Scan for the cell matching the given text and deliver its (X, Y) coordinate at center. 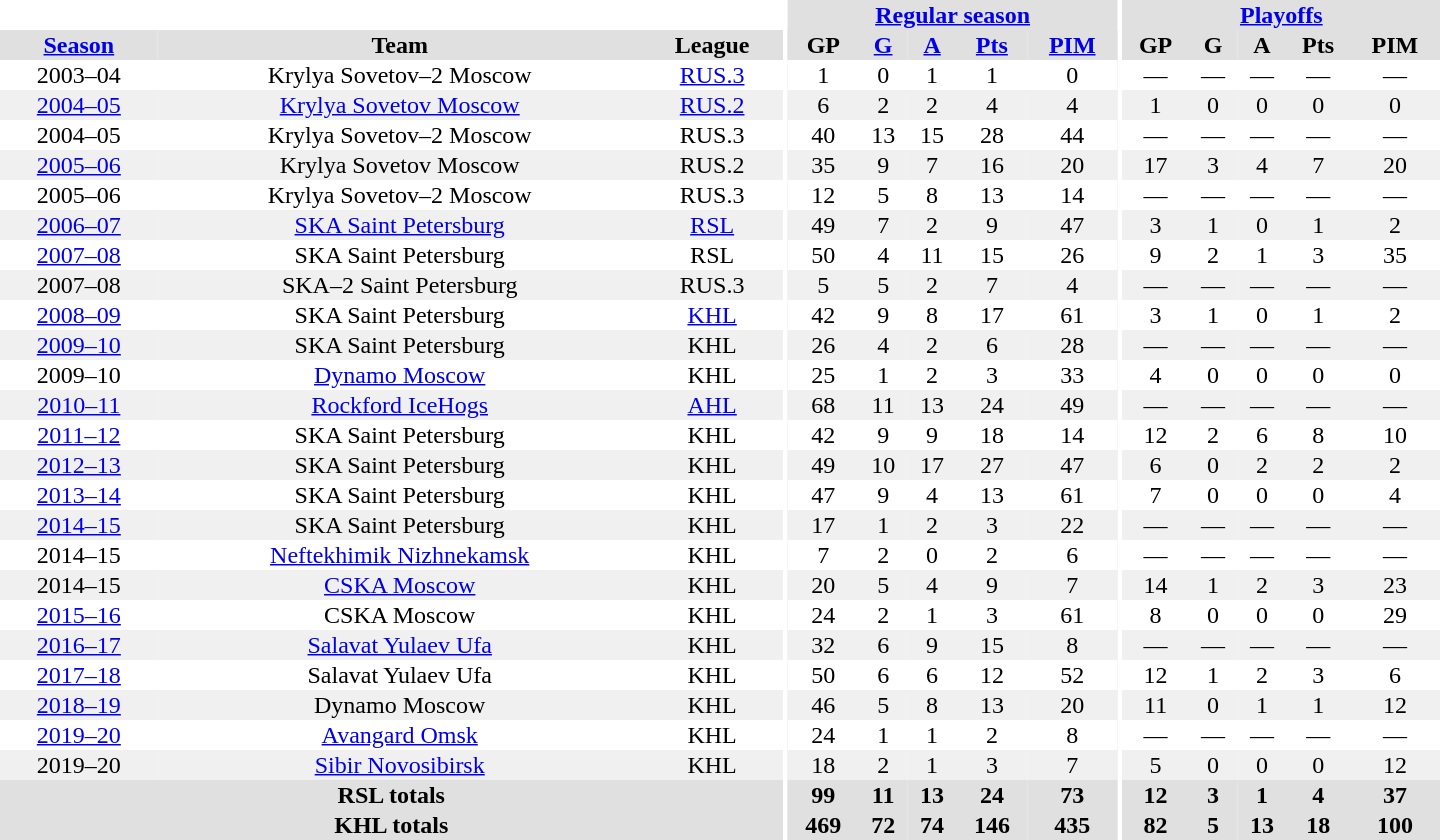
146 (992, 825)
Neftekhimik Nizhnekamsk (400, 555)
Rockford IceHogs (400, 405)
2003–04 (79, 75)
100 (1395, 825)
74 (932, 825)
Season (79, 45)
SKA–2 Saint Petersburg (400, 285)
Regular season (952, 15)
99 (824, 795)
29 (1395, 615)
23 (1395, 585)
2017–18 (79, 675)
46 (824, 705)
2013–14 (79, 495)
Avangard Omsk (400, 735)
2016–17 (79, 645)
27 (992, 465)
435 (1072, 825)
22 (1072, 525)
RSL totals (392, 795)
AHL (712, 405)
2018–19 (79, 705)
52 (1072, 675)
2015–16 (79, 615)
25 (824, 375)
KHL totals (392, 825)
Sibir Novosibirsk (400, 765)
League (712, 45)
2008–09 (79, 315)
2006–07 (79, 225)
32 (824, 645)
37 (1395, 795)
Playoffs (1282, 15)
Team (400, 45)
2011–12 (79, 435)
68 (824, 405)
73 (1072, 795)
33 (1072, 375)
469 (824, 825)
44 (1072, 135)
72 (884, 825)
2010–11 (79, 405)
2012–13 (79, 465)
40 (824, 135)
82 (1156, 825)
16 (992, 165)
